Find where the given text appears and provide that cell's center as [X, Y] coordinate. 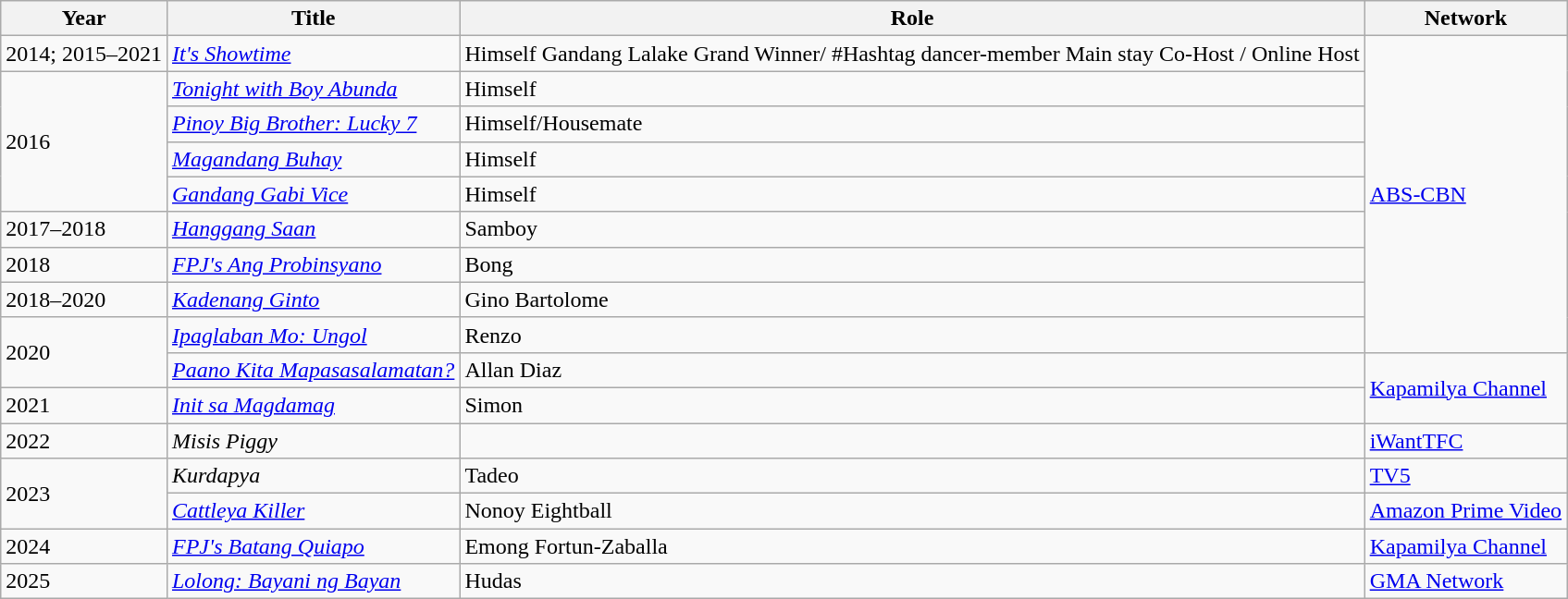
Cattleya Killer [313, 511]
Hudas [912, 581]
Misis Piggy [313, 441]
Nonoy Eightball [912, 511]
Init sa Magdamag [313, 405]
Pinoy Big Brother: Lucky 7 [313, 124]
Year [84, 18]
2023 [84, 494]
ABS-CBN [1465, 194]
2020 [84, 352]
Tadeo [912, 476]
Network [1465, 18]
Simon [912, 405]
TV5 [1465, 476]
Gandang Gabi Vice [313, 194]
2024 [84, 546]
Gino Bartolome [912, 299]
Tonight with Boy Abunda [313, 89]
2025 [84, 581]
FPJ's Ang Probinsyano [313, 264]
Role [912, 18]
Emong Fortun-Zaballa [912, 546]
Paano Kita Mapasasalamatan? [313, 370]
Kadenang Ginto [313, 299]
Hanggang Saan [313, 229]
2017–2018 [84, 229]
Renzo [912, 335]
2014; 2015–2021 [84, 54]
Ipaglaban Mo: Ungol [313, 335]
Kurdapya [313, 476]
FPJ's Batang Quiapo [313, 546]
Bong [912, 264]
iWantTFC [1465, 441]
Himself Gandang Lalake Grand Winner/ #Hashtag dancer-member Main stay Co-Host / Online Host [912, 54]
Amazon Prime Video [1465, 511]
Samboy [912, 229]
Title [313, 18]
2016 [84, 141]
Allan Diaz [912, 370]
GMA Network [1465, 581]
Himself/Housemate [912, 124]
2018 [84, 264]
Lolong: Bayani ng Bayan [313, 581]
2022 [84, 441]
It's Showtime [313, 54]
2018–2020 [84, 299]
2021 [84, 405]
Magandang Buhay [313, 159]
